Return (x, y) of the center of cell containing provided text 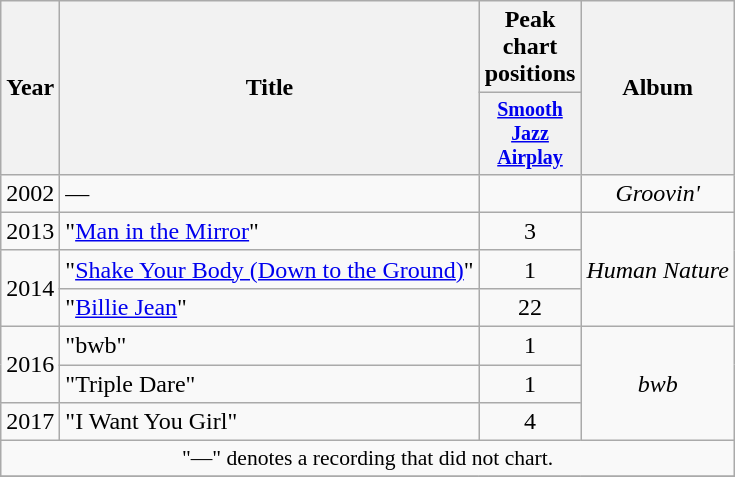
4 (530, 422)
Groovin' (658, 193)
Human Nature (658, 269)
2017 (30, 422)
"Man in the Mirror" (270, 231)
"Shake Your Body (Down to the Ground)" (270, 269)
"I Want You Girl" (270, 422)
"Billie Jean" (270, 307)
22 (530, 307)
2013 (30, 231)
"bwb" (270, 346)
— (270, 193)
Album (658, 88)
3 (530, 231)
2002 (30, 193)
2016 (30, 365)
bwb (658, 384)
Peak chart positions (530, 47)
"—" denotes a recording that did not chart. (368, 459)
Title (270, 88)
"Triple Dare" (270, 384)
2014 (30, 288)
Year (30, 88)
Smooth JazzAirplay (530, 134)
